For the text-containing cell, return its midpoint in [x, y] coordinate format. 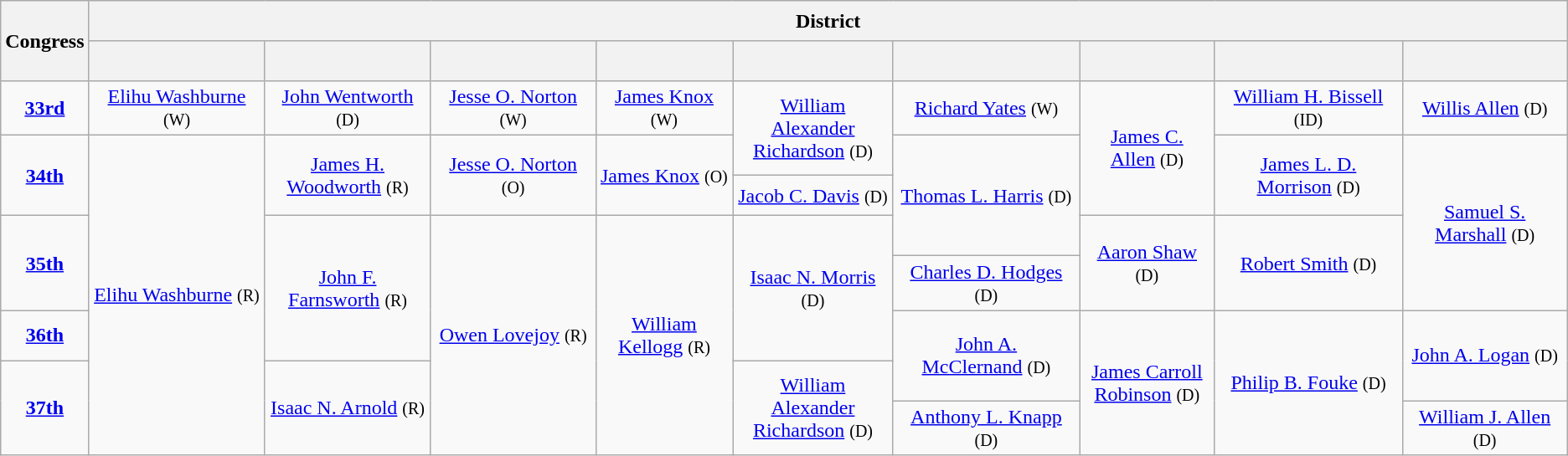
Samuel S.Marshall (D) [1484, 223]
Elihu Washburne (R) [177, 295]
Willis Allen (D) [1484, 109]
Jacob C. Davis (D) [812, 196]
Thomas L. Harris (D) [986, 196]
William H. Bissell (ID) [1308, 109]
WilliamKellogg (R) [664, 336]
James H.Woodworth (R) [348, 176]
James L. D.Morrison (D) [1308, 176]
Isaac N. Arnold (R) [348, 408]
John A. Logan (D) [1484, 356]
Isaac N. Morris (D) [812, 288]
Congress [45, 41]
Jesse O. Norton (O) [513, 176]
John A.McClernand (D) [986, 356]
Robert Smith (D) [1308, 263]
Richard Yates (W) [986, 109]
Anthony L. Knapp (D) [986, 428]
Elihu Washburne (W) [177, 109]
Jesse O. Norton (W) [513, 109]
Owen Lovejoy (R) [513, 336]
James Knox (W) [664, 109]
36th [45, 336]
John F.Farnsworth (R) [348, 288]
District [828, 21]
James CarrollRobinson (D) [1148, 383]
Philip B. Fouke (D) [1308, 383]
James Knox (O) [664, 176]
James C.Allen (D) [1148, 149]
Charles D. Hodges (D) [986, 283]
John Wentworth (D) [348, 109]
William J. Allen (D) [1484, 428]
35th [45, 263]
34th [45, 176]
37th [45, 408]
Aaron Shaw (D) [1148, 263]
33rd [45, 109]
